Identify which cell holds the provided text, then report its (x, y) central coordinate. 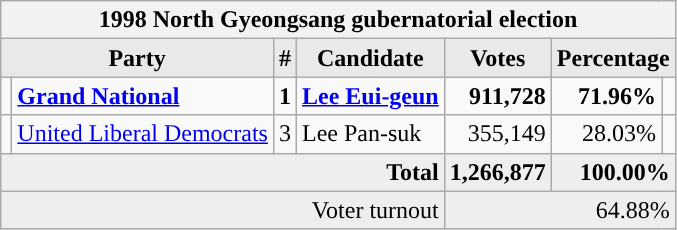
Lee Eui-geun (371, 96)
Percentage (613, 58)
28.03% (606, 134)
United Liberal Democrats (143, 134)
Total (223, 172)
71.96% (606, 96)
Votes (498, 58)
1998 North Gyeongsang gubernatorial election (338, 20)
Grand National (143, 96)
Voter turnout (223, 210)
911,728 (498, 96)
100.00% (613, 172)
355,149 (498, 134)
1 (284, 96)
64.88% (560, 210)
3 (284, 134)
Lee Pan-suk (371, 134)
# (284, 58)
Party (138, 58)
Candidate (371, 58)
1,266,877 (498, 172)
